Detect which cell encompasses the target text, then output its (x, y) center coordinate. 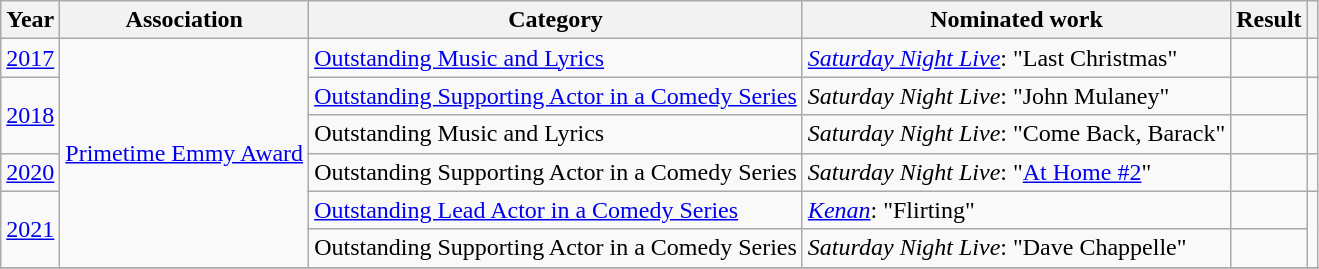
Outstanding Lead Actor in a Comedy Series (556, 210)
2017 (30, 58)
2018 (30, 115)
Result (1269, 20)
Saturday Night Live: "Come Back, Barack" (1016, 134)
Nominated work (1016, 20)
Saturday Night Live: "John Mulaney" (1016, 96)
Kenan: "Flirting" (1016, 210)
Primetime Emmy Award (184, 153)
2021 (30, 229)
Saturday Night Live: "At Home #2" (1016, 172)
2020 (30, 172)
Saturday Night Live: "Last Christmas" (1016, 58)
Year (30, 20)
Saturday Night Live: "Dave Chappelle" (1016, 248)
Association (184, 20)
Category (556, 20)
